Find where the given text appears and provide that cell's center as [x, y] coordinate. 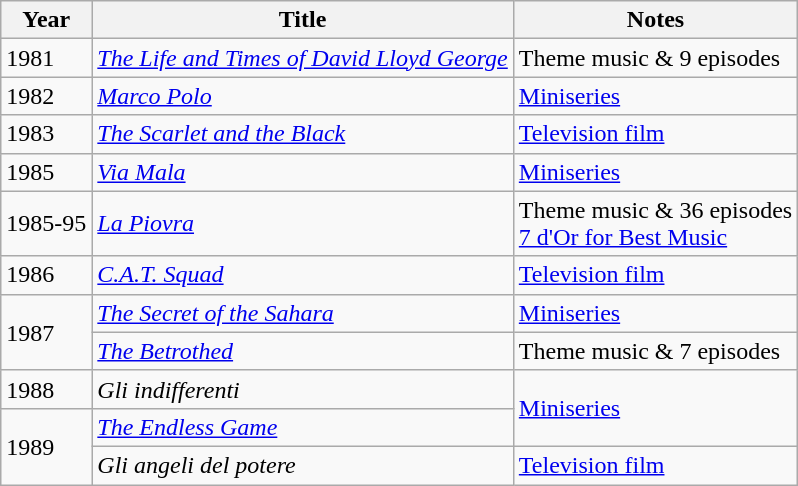
Year [46, 20]
1985-95 [46, 224]
Theme music & 36 episodes7 d'Or for Best Music [655, 224]
Via Mala [303, 172]
Theme music & 9 episodes [655, 58]
The Scarlet and the Black [303, 134]
Gli indifferenti [303, 389]
1988 [46, 389]
The Endless Game [303, 427]
1987 [46, 332]
1989 [46, 446]
The Betrothed [303, 351]
The Life and Times of David Lloyd George [303, 58]
1981 [46, 58]
Gli angeli del potere [303, 465]
La Piovra [303, 224]
1982 [46, 96]
Marco Polo [303, 96]
Title [303, 20]
Theme music & 7 episodes [655, 351]
C.A.T. Squad [303, 275]
1985 [46, 172]
1983 [46, 134]
1986 [46, 275]
Notes [655, 20]
The Secret of the Sahara [303, 313]
